Determine the (X, Y) coordinate at the center of the cell enclosing the given text.  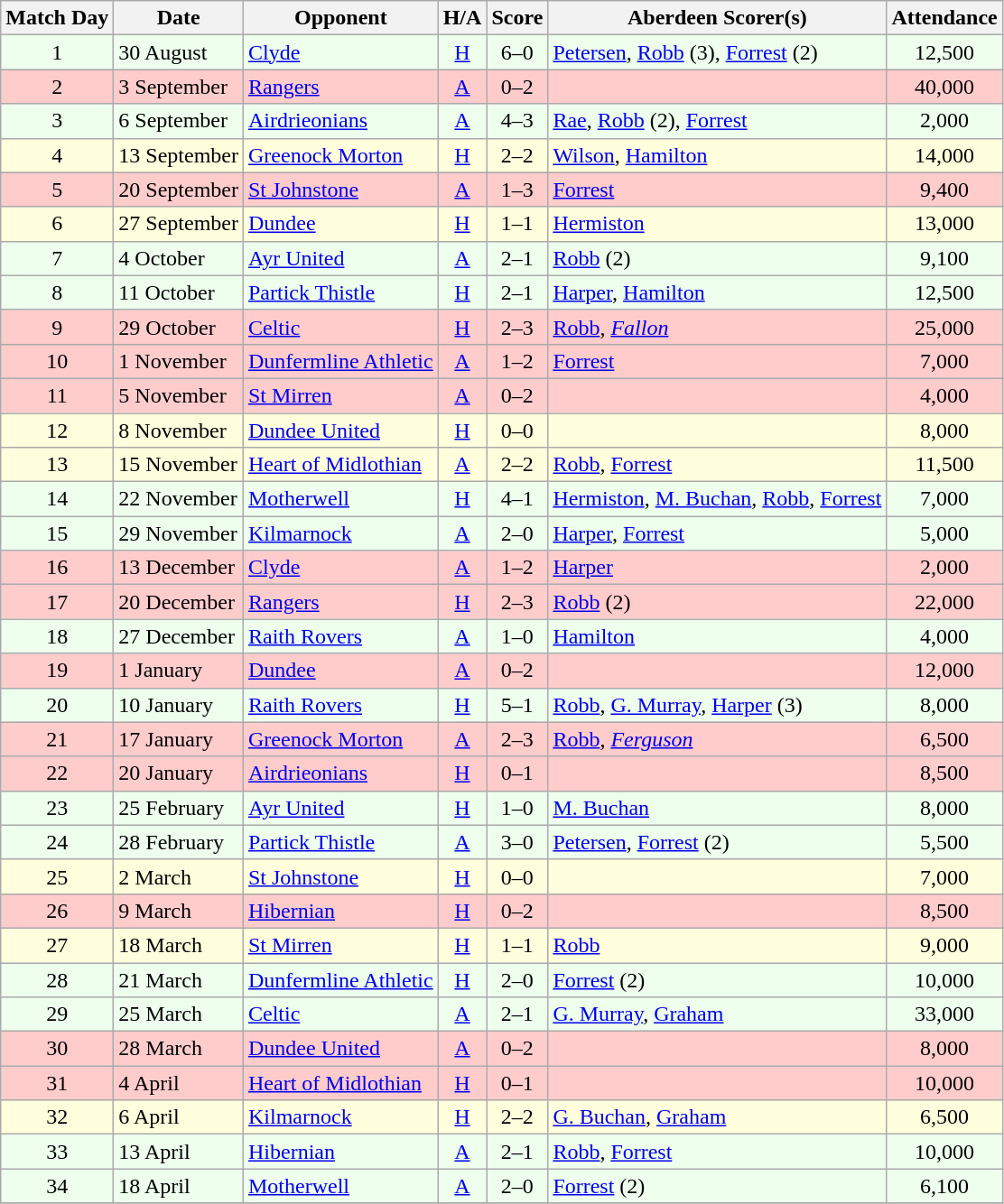
29 November (179, 533)
5 (58, 190)
22,000 (944, 602)
11,500 (944, 465)
3 September (179, 87)
Aberdeen Scorer(s) (717, 18)
5,500 (944, 842)
G. Murray, Graham (717, 1014)
2 March (179, 876)
22 (58, 773)
10 January (179, 705)
18 March (179, 945)
9,000 (944, 945)
6–0 (517, 52)
3–0 (517, 842)
29 October (179, 327)
33,000 (944, 1014)
14,000 (944, 155)
Rae, Robb (2), Forrest (717, 121)
20 (58, 705)
40,000 (944, 87)
29 (58, 1014)
1 January (179, 671)
Date (179, 18)
20 January (179, 773)
Petersen, Forrest (2) (717, 842)
9 March (179, 911)
17 (58, 602)
18 April (179, 1186)
5 November (179, 395)
25 March (179, 1014)
34 (58, 1186)
25 February (179, 808)
Hermiston, M. Buchan, Robb, Forrest (717, 499)
4–3 (517, 121)
4 October (179, 258)
17 January (179, 739)
13,000 (944, 224)
1 November (179, 361)
12,000 (944, 671)
6 April (179, 1117)
30 (58, 1049)
H/A (462, 18)
Match Day (58, 18)
20 September (179, 190)
9,100 (944, 258)
13 December (179, 568)
3 (58, 121)
20 December (179, 602)
6 (58, 224)
Robb (717, 945)
Attendance (944, 18)
13 (58, 465)
Hamilton (717, 636)
Harper, Hamilton (717, 292)
8 November (179, 431)
16 (58, 568)
25 (58, 876)
5–1 (517, 705)
5,000 (944, 533)
Harper, Forrest (717, 533)
13 April (179, 1152)
9 (58, 327)
28 (58, 979)
28 February (179, 842)
32 (58, 1117)
Robb, Fallon (717, 327)
11 (58, 395)
26 (58, 911)
8 (58, 292)
12 (58, 431)
13 September (179, 155)
7 (58, 258)
27 September (179, 224)
30 August (179, 52)
24 (58, 842)
14 (58, 499)
18 (58, 636)
15 (58, 533)
Petersen, Robb (3), Forrest (2) (717, 52)
4 (58, 155)
10 (58, 361)
Opponent (340, 18)
Harper (717, 568)
27 (58, 945)
25,000 (944, 327)
15 November (179, 465)
9,400 (944, 190)
21 March (179, 979)
4 April (179, 1083)
1 (58, 52)
23 (58, 808)
Score (517, 18)
6,100 (944, 1186)
28 March (179, 1049)
27 December (179, 636)
4–1 (517, 499)
33 (58, 1152)
6 September (179, 121)
M. Buchan (717, 808)
Robb, G. Murray, Harper (3) (717, 705)
1–3 (517, 190)
11 October (179, 292)
Wilson, Hamilton (717, 155)
22 November (179, 499)
Robb, Ferguson (717, 739)
Hermiston (717, 224)
19 (58, 671)
G. Buchan, Graham (717, 1117)
31 (58, 1083)
2 (58, 87)
21 (58, 739)
